Return the [x, y] coordinate for the center point of the cell that contains the specified text.  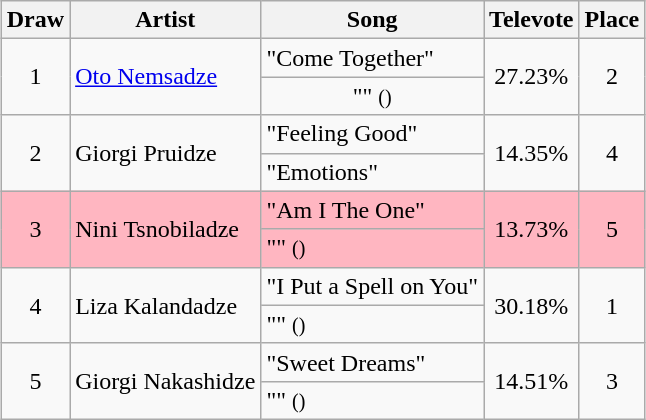
"Feeling Good" [372, 134]
"Come Together" [372, 58]
Nini Tsnobiladze [166, 229]
Oto Nemsadze [166, 77]
Liza Kalandadze [166, 305]
Place [612, 20]
30.18% [532, 305]
14.35% [532, 153]
13.73% [532, 229]
"Sweet Dreams" [372, 362]
Artist [166, 20]
Song [372, 20]
27.23% [532, 77]
"Emotions" [372, 172]
Giorgi Nakashidze [166, 381]
"I Put a Spell on You" [372, 286]
Draw [35, 20]
Giorgi Pruidze [166, 153]
14.51% [532, 381]
"Am I The One" [372, 210]
Televote [532, 20]
